Search for the cell housing the specified text and yield its (x, y) center coordinate. 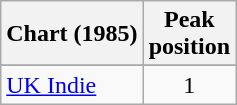
Chart (1985) (72, 34)
Peakposition (189, 34)
UK Indie (72, 85)
1 (189, 85)
